Pinpoint the cell where the given text exists, returning its (X, Y) midpoint coordinate. 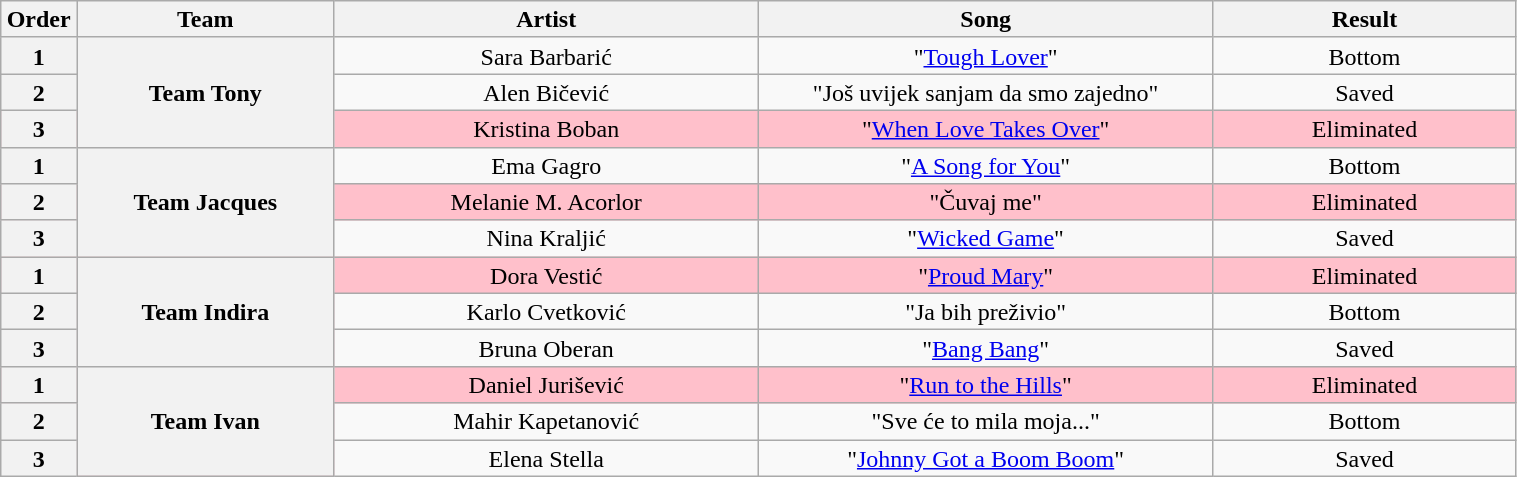
Team Indira (205, 312)
Ema Gagro (546, 166)
Team Tony (205, 92)
Sara Barbarić (546, 56)
"Proud Mary" (986, 276)
"When Love Takes Over" (986, 128)
Karlo Cvetković (546, 312)
"Bang Bang" (986, 348)
"Čuvaj me" (986, 202)
Team Jacques (205, 202)
Nina Kraljić (546, 238)
"Sve će to mila moja..." (986, 422)
Mahir Kapetanović (546, 422)
"Tough Lover" (986, 56)
"Johnny Got a Boom Boom" (986, 458)
"A Song for You" (986, 166)
Elena Stella (546, 458)
Result (1364, 20)
"Ja bih preživio" (986, 312)
Team (205, 20)
Artist (546, 20)
Dora Vestić (546, 276)
Bruna Oberan (546, 348)
Alen Bičević (546, 92)
Kristina Boban (546, 128)
Song (986, 20)
"Još uvijek sanjam da smo zajedno" (986, 92)
Daniel Jurišević (546, 384)
Order (39, 20)
"Wicked Game" (986, 238)
Melanie M. Acorlor (546, 202)
Team Ivan (205, 421)
"Run to the Hills" (986, 384)
